Provide the (X, Y) coordinate of the cell's center where the given text is located.  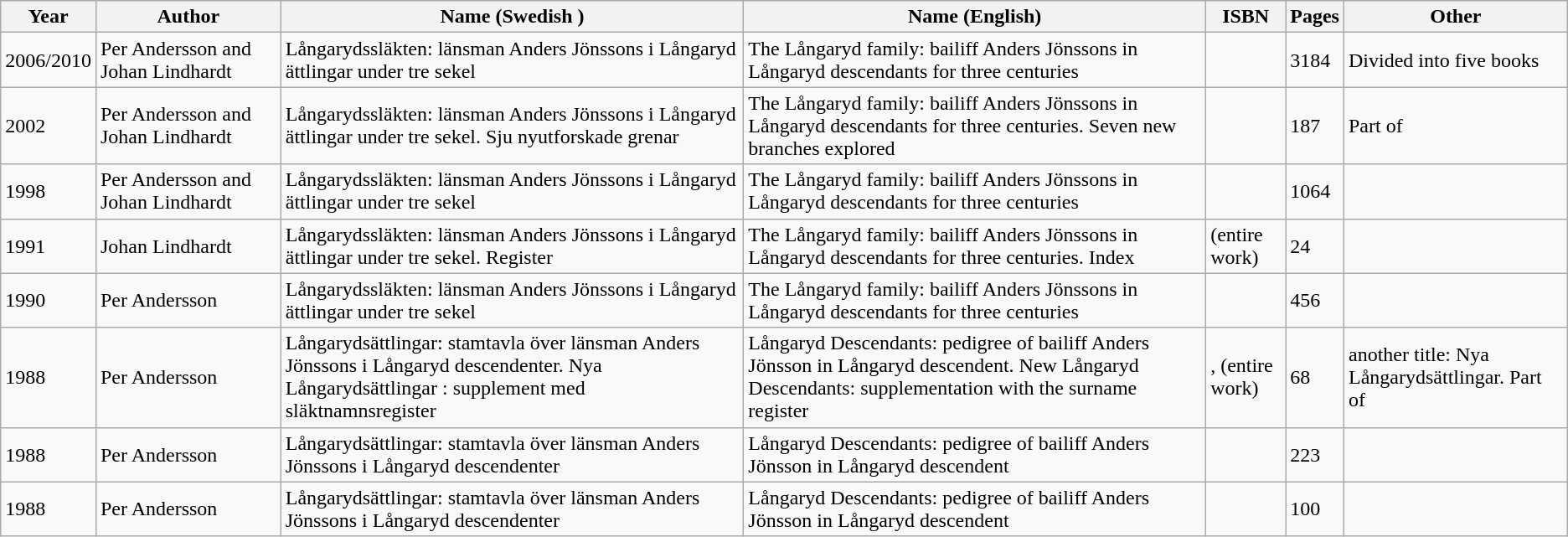
Year (49, 17)
Långarydssläkten: länsman Anders Jönssons i Långaryd ättlingar under tre sekel. Sju nyutforskade grenar (513, 126)
The Långaryd family: bailiff Anders Jönssons in Långaryd descendants for three centuries. Seven new branches explored (975, 126)
Other (1456, 17)
3184 (1315, 60)
(entire work) (1246, 246)
1991 (49, 246)
another title: Nya Långarydsättlingar. Part of (1456, 377)
24 (1315, 246)
223 (1315, 454)
1990 (49, 300)
, (entire work) (1246, 377)
187 (1315, 126)
456 (1315, 300)
ISBN (1246, 17)
2006/2010 (49, 60)
Långarydssläkten: länsman Anders Jönssons i Långaryd ättlingar under tre sekel. Register (513, 246)
Johan Lindhardt (188, 246)
1998 (49, 191)
Långarydsättlingar: stamtavla över länsman Anders Jönssons i Långaryd descendenter. Nya Långarydsättlingar : supplement med släktnamnsregister (513, 377)
Långaryd Descendants: pedigree of bailiff Anders Jönsson in Långaryd descendent. New Långaryd Descendants: supplementation with the surname register (975, 377)
Divided into five books (1456, 60)
Pages (1315, 17)
1064 (1315, 191)
Part of (1456, 126)
Author (188, 17)
2002 (49, 126)
Name (English) (975, 17)
The Långaryd family: bailiff Anders Jönssons in Långaryd descendants for three centuries. Index (975, 246)
Name (Swedish ) (513, 17)
100 (1315, 509)
68 (1315, 377)
